Pinpoint the cell where the given text exists, returning its [X, Y] midpoint coordinate. 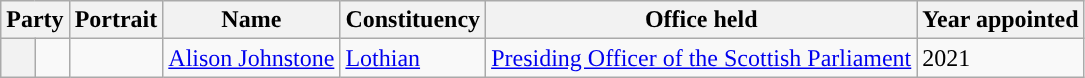
Presiding Officer of the Scottish Parliament [702, 58]
Portrait [116, 20]
Party [35, 20]
Alison Johnstone [252, 58]
Constituency [413, 20]
Name [252, 20]
Lothian [413, 58]
Year appointed [1000, 20]
2021 [1000, 58]
Office held [702, 20]
